Find where the given text appears and provide that cell's center as [X, Y] coordinate. 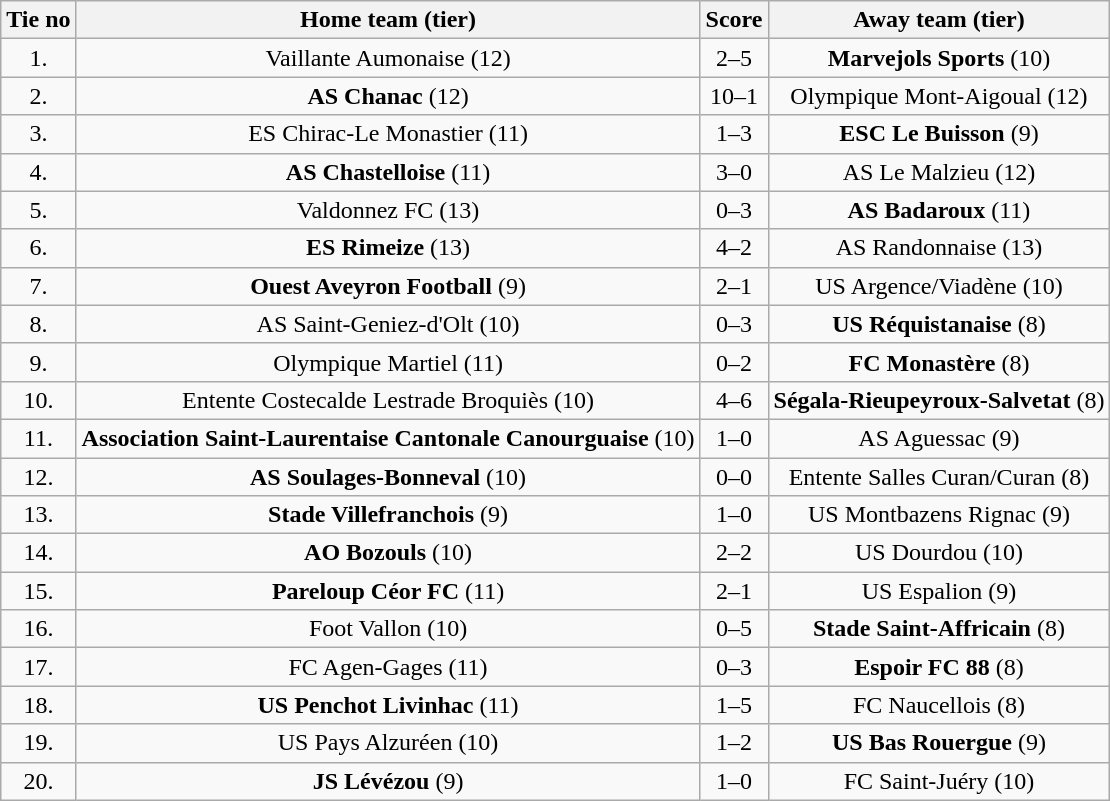
FC Agen-Gages (11) [388, 667]
2. [38, 96]
FC Monastère (8) [939, 362]
11. [38, 438]
Espoir FC 88 (8) [939, 667]
0–2 [734, 362]
14. [38, 553]
4–6 [734, 400]
20. [38, 781]
US Argence/Viadène (10) [939, 286]
FC Naucellois (8) [939, 705]
AS Chastelloise (11) [388, 172]
Association Saint-Laurentaise Cantonale Canourguaise (10) [388, 438]
AS Randonnaise (13) [939, 248]
Stade Saint-Affricain (8) [939, 629]
3. [38, 134]
Entente Salles Curan/Curan (8) [939, 477]
2–5 [734, 58]
Tie no [38, 20]
4. [38, 172]
1–2 [734, 743]
Away team (tier) [939, 20]
AO Bozouls (10) [388, 553]
Ségala-Rieupeyroux-Salvetat (8) [939, 400]
5. [38, 210]
9. [38, 362]
Score [734, 20]
1–5 [734, 705]
Pareloup Céor FC (11) [388, 591]
12. [38, 477]
2–2 [734, 553]
Ouest Aveyron Football (9) [388, 286]
1. [38, 58]
JS Lévézou (9) [388, 781]
US Pays Alzuréen (10) [388, 743]
8. [38, 324]
18. [38, 705]
ESC Le Buisson (9) [939, 134]
0–5 [734, 629]
Valdonnez FC (13) [388, 210]
Stade Villefranchois (9) [388, 515]
Entente Costecalde Lestrade Broquiès (10) [388, 400]
3–0 [734, 172]
15. [38, 591]
Vaillante Aumonaise (12) [388, 58]
Home team (tier) [388, 20]
AS Chanac (12) [388, 96]
US Penchot Livinhac (11) [388, 705]
1–3 [734, 134]
16. [38, 629]
4–2 [734, 248]
FC Saint-Juéry (10) [939, 781]
13. [38, 515]
19. [38, 743]
10–1 [734, 96]
AS Badaroux (11) [939, 210]
AS Soulages-Bonneval (10) [388, 477]
US Montbazens Rignac (9) [939, 515]
Marvejols Sports (10) [939, 58]
AS Saint-Geniez-d'Olt (10) [388, 324]
US Bas Rouergue (9) [939, 743]
10. [38, 400]
US Dourdou (10) [939, 553]
AS Aguessac (9) [939, 438]
AS Le Malzieu (12) [939, 172]
US Réquistanaise (8) [939, 324]
0–0 [734, 477]
US Espalion (9) [939, 591]
Olympique Martiel (11) [388, 362]
ES Rimeize (13) [388, 248]
ES Chirac-Le Monastier (11) [388, 134]
Foot Vallon (10) [388, 629]
17. [38, 667]
6. [38, 248]
Olympique Mont-Aigoual (12) [939, 96]
7. [38, 286]
